Search for the cell housing the specified text and yield its [X, Y] center coordinate. 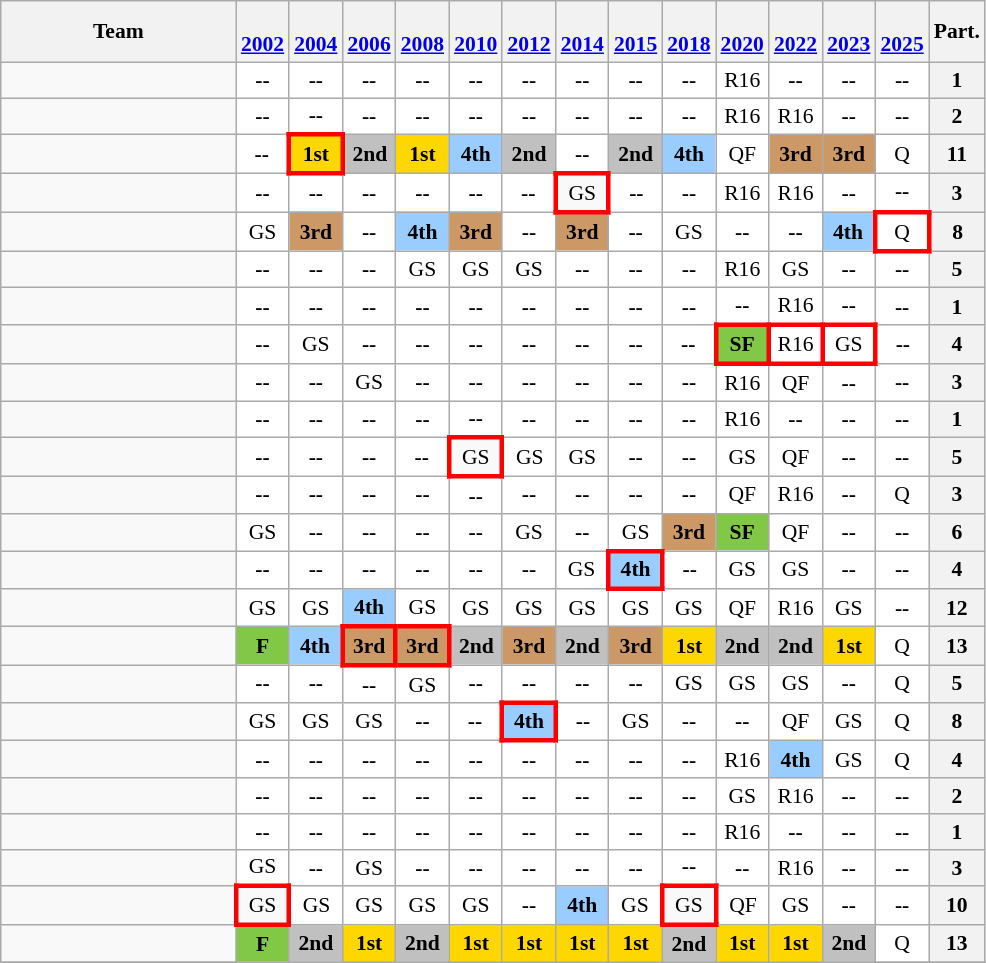
12 [957, 608]
2004 [316, 32]
10 [957, 906]
2014 [582, 32]
2012 [528, 32]
11 [957, 154]
2010 [476, 32]
2020 [742, 32]
Team [118, 32]
2008 [422, 32]
2023 [848, 32]
Part. [957, 32]
2018 [688, 32]
2006 [368, 32]
6 [957, 532]
2015 [636, 32]
2025 [902, 32]
2002 [262, 32]
2022 [796, 32]
